For the text-containing cell, return its midpoint in [X, Y] coordinate format. 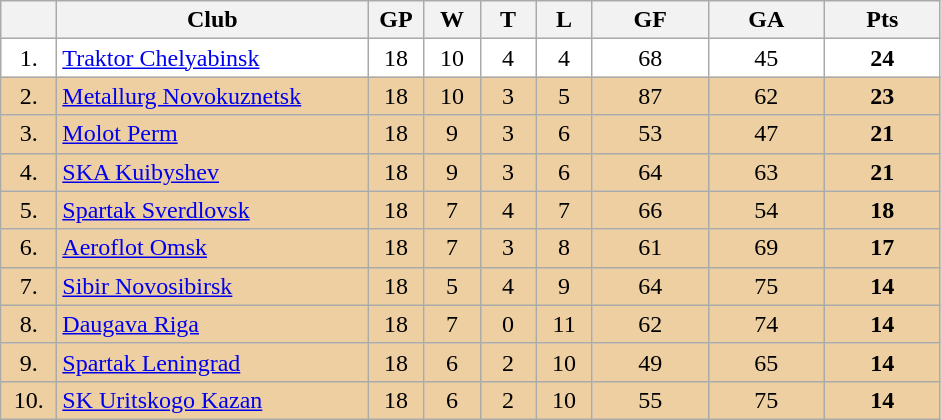
7. [29, 286]
10. [29, 400]
61 [650, 248]
45 [766, 58]
SK Uritskogo Kazan [212, 400]
66 [650, 210]
47 [766, 134]
Molot Perm [212, 134]
23 [882, 96]
69 [766, 248]
24 [882, 58]
63 [766, 172]
11 [564, 324]
4. [29, 172]
0 [508, 324]
2. [29, 96]
9. [29, 362]
Pts [882, 20]
SKA Kuibyshev [212, 172]
L [564, 20]
53 [650, 134]
GF [650, 20]
Club [212, 20]
5. [29, 210]
17 [882, 248]
T [508, 20]
3. [29, 134]
68 [650, 58]
54 [766, 210]
Spartak Leningrad [212, 362]
W [452, 20]
GA [766, 20]
8. [29, 324]
1. [29, 58]
55 [650, 400]
Traktor Chelyabinsk [212, 58]
6. [29, 248]
Daugava Riga [212, 324]
Aeroflot Omsk [212, 248]
74 [766, 324]
Sibir Novosibirsk [212, 286]
49 [650, 362]
65 [766, 362]
8 [564, 248]
GP [396, 20]
Spartak Sverdlovsk [212, 210]
Metallurg Novokuznetsk [212, 96]
87 [650, 96]
